Provide the [x, y] coordinate of the cell's center where the given text is located.  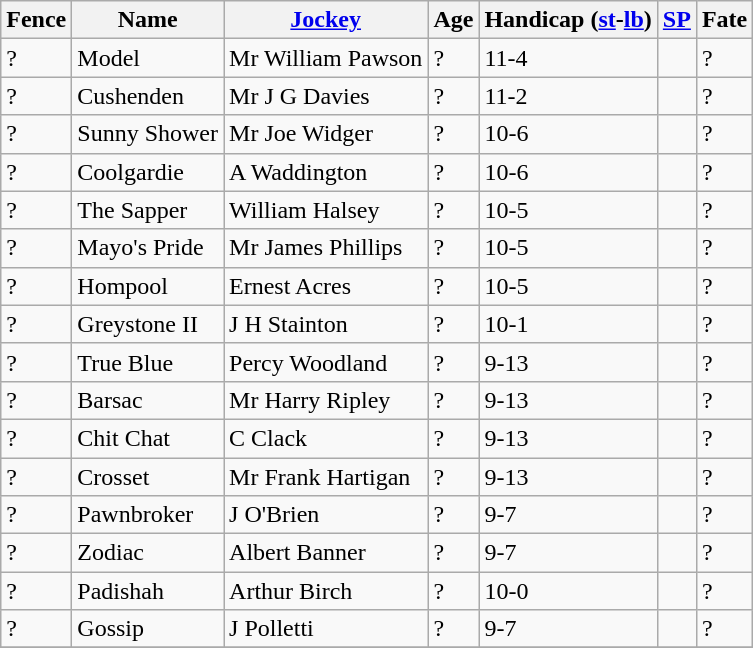
Mr Harry Ripley [326, 400]
J Polletti [326, 629]
Percy Woodland [326, 362]
Padishah [148, 591]
Age [454, 20]
Chit Chat [148, 438]
Greystone II [148, 324]
Fence [36, 20]
Gossip [148, 629]
The Sapper [148, 210]
J O'Brien [326, 515]
Coolgardie [148, 172]
Sunny Shower [148, 134]
J H Stainton [326, 324]
Hompool [148, 286]
10-0 [568, 591]
William Halsey [326, 210]
Arthur Birch [326, 591]
SP [676, 20]
Mr William Pawson [326, 58]
Zodiac [148, 553]
10-1 [568, 324]
Mr James Phillips [326, 248]
Pawnbroker [148, 515]
Mr Frank Hartigan [326, 477]
Albert Banner [326, 553]
Mayo's Pride [148, 248]
Model [148, 58]
Name [148, 20]
Cushenden [148, 96]
11-2 [568, 96]
11-4 [568, 58]
Barsac [148, 400]
Crosset [148, 477]
Fate [724, 20]
Jockey [326, 20]
True Blue [148, 362]
Mr Joe Widger [326, 134]
Handicap (st-lb) [568, 20]
A Waddington [326, 172]
Ernest Acres [326, 286]
C Clack [326, 438]
Mr J G Davies [326, 96]
